Return the (X, Y) coordinate for the center point of the cell that contains the specified text.  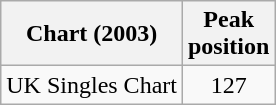
Chart (2003) (92, 34)
UK Singles Chart (92, 85)
127 (228, 85)
Peakposition (228, 34)
